Identify which cell holds the provided text, then report its [x, y] central coordinate. 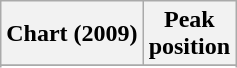
Chart (2009) [72, 34]
Peakposition [189, 34]
